Determine the (X, Y) coordinate at the center of the cell enclosing the given text.  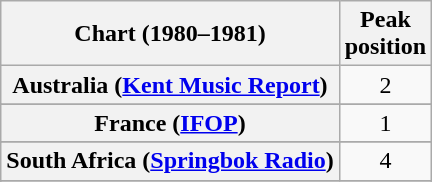
1 (385, 123)
2 (385, 85)
Chart (1980–1981) (170, 34)
France (IFOP) (170, 123)
Peakposition (385, 34)
Australia (Kent Music Report) (170, 85)
South Africa (Springbok Radio) (170, 161)
4 (385, 161)
